Find where the given text appears and provide that cell's center as [X, Y] coordinate. 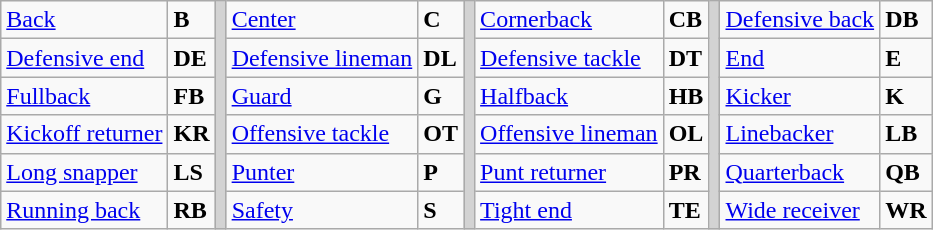
Linebacker [800, 134]
OL [686, 134]
Safety [322, 210]
TE [686, 210]
Kickoff returner [84, 134]
Defensive tackle [570, 58]
Punt returner [570, 172]
Running back [84, 210]
FB [192, 96]
DL [441, 58]
Defensive back [800, 20]
K [906, 96]
G [441, 96]
Defensive lineman [322, 58]
LS [192, 172]
Offensive tackle [322, 134]
Back [84, 20]
LB [906, 134]
B [192, 20]
QB [906, 172]
PR [686, 172]
Kicker [800, 96]
Center [322, 20]
Punter [322, 172]
Fullback [84, 96]
HB [686, 96]
OT [441, 134]
Defensive end [84, 58]
DT [686, 58]
Long snapper [84, 172]
E [906, 58]
Cornerback [570, 20]
Halfback [570, 96]
RB [192, 210]
DB [906, 20]
Offensive lineman [570, 134]
CB [686, 20]
P [441, 172]
S [441, 210]
Wide receiver [800, 210]
Quarterback [800, 172]
C [441, 20]
Guard [322, 96]
Tight end [570, 210]
End [800, 58]
WR [906, 210]
DE [192, 58]
KR [192, 134]
